Extract the (X, Y) coordinate from the center of the cell holding the provided text.  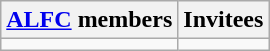
ALFC members (90, 20)
Invitees (224, 20)
